Locate the cell with the specified text and output its [X, Y] center coordinate. 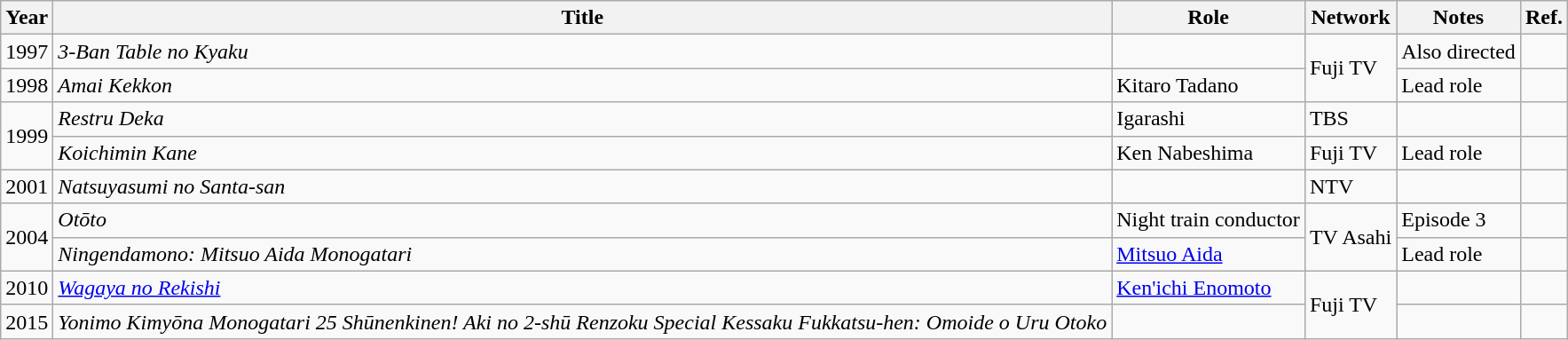
Otōto [582, 220]
Amai Kekkon [582, 85]
2010 [27, 288]
Igarashi [1209, 119]
Mitsuo Aida [1209, 254]
1998 [27, 85]
3-Ban Table no Kyaku [582, 51]
Natsuyasumi no Santa-san [582, 186]
TBS [1351, 119]
Ref. [1544, 18]
Kitaro Tadano [1209, 85]
2001 [27, 186]
Restru Deka [582, 119]
TV Asahi [1351, 237]
NTV [1351, 186]
Ningendamono: Mitsuo Aida Monogatari [582, 254]
Also directed [1459, 51]
Yonimo Kimyōna Monogatari 25 Shūnenkinen! Aki no 2-shū Renzoku Special Kessaku Fukkatsu-hen: Omoide o Uru Otoko [582, 321]
2004 [27, 237]
Episode 3 [1459, 220]
Title [582, 18]
2015 [27, 321]
Night train conductor [1209, 220]
Notes [1459, 18]
Ken Nabeshima [1209, 153]
Network [1351, 18]
Year [27, 18]
1997 [27, 51]
Ken'ichi Enomoto [1209, 288]
Role [1209, 18]
Koichimin Kane [582, 153]
1999 [27, 136]
Wagaya no Rekishi [582, 288]
